Find where the given text appears and provide that cell's center as [X, Y] coordinate. 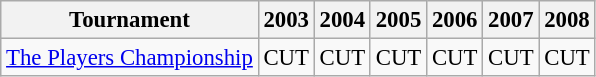
2004 [342, 20]
Tournament [130, 20]
2008 [567, 20]
2007 [511, 20]
2005 [398, 20]
2006 [455, 20]
2003 [286, 20]
The Players Championship [130, 58]
